From the cell containing the given text, extract its center point as (X, Y) coordinate. 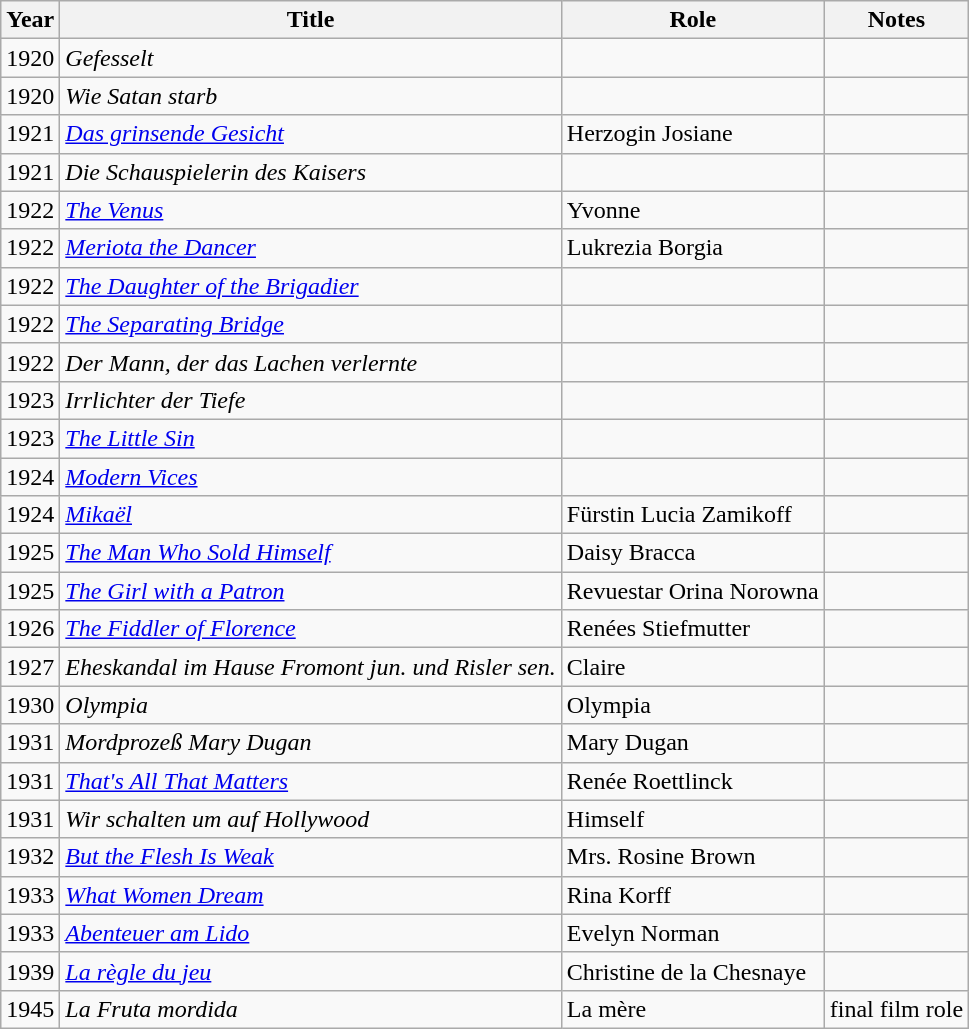
Claire (692, 667)
Evelyn Norman (692, 933)
La règle du jeu (310, 971)
Christine de la Chesnaye (692, 971)
Eheskandal im Hause Fromont jun. und Risler sen. (310, 667)
The Daughter of the Brigadier (310, 286)
La Fruta mordida (310, 1009)
Herzogin Josiane (692, 134)
That's All That Matters (310, 781)
The Separating Bridge (310, 324)
But the Flesh Is Weak (310, 857)
final film role (896, 1009)
What Women Dream (310, 895)
Renées Stiefmutter (692, 629)
1930 (30, 705)
Lukrezia Borgia (692, 248)
1926 (30, 629)
The Little Sin (310, 438)
Mary Dugan (692, 743)
1945 (30, 1009)
Yvonne (692, 210)
Mikaël (310, 515)
Rina Korff (692, 895)
Meriota the Dancer (310, 248)
Mordprozeß Mary Dugan (310, 743)
Wie Satan starb (310, 96)
Fürstin Lucia Zamikoff (692, 515)
Die Schauspielerin des Kaisers (310, 172)
Renée Roettlinck (692, 781)
Himself (692, 819)
Revuestar Orina Norowna (692, 591)
Gefesselt (310, 58)
Year (30, 20)
Daisy Bracca (692, 553)
Wir schalten um auf Hollywood (310, 819)
1939 (30, 971)
Irrlichter der Tiefe (310, 400)
1927 (30, 667)
The Man Who Sold Himself (310, 553)
Das grinsende Gesicht (310, 134)
La mère (692, 1009)
The Venus (310, 210)
Role (692, 20)
Der Mann, der das Lachen verlernte (310, 362)
Abenteuer am Lido (310, 933)
The Fiddler of Florence (310, 629)
Title (310, 20)
Mrs. Rosine Brown (692, 857)
Notes (896, 20)
The Girl with a Patron (310, 591)
1932 (30, 857)
Modern Vices (310, 477)
